Find where the given text appears and provide that cell's center as [X, Y] coordinate. 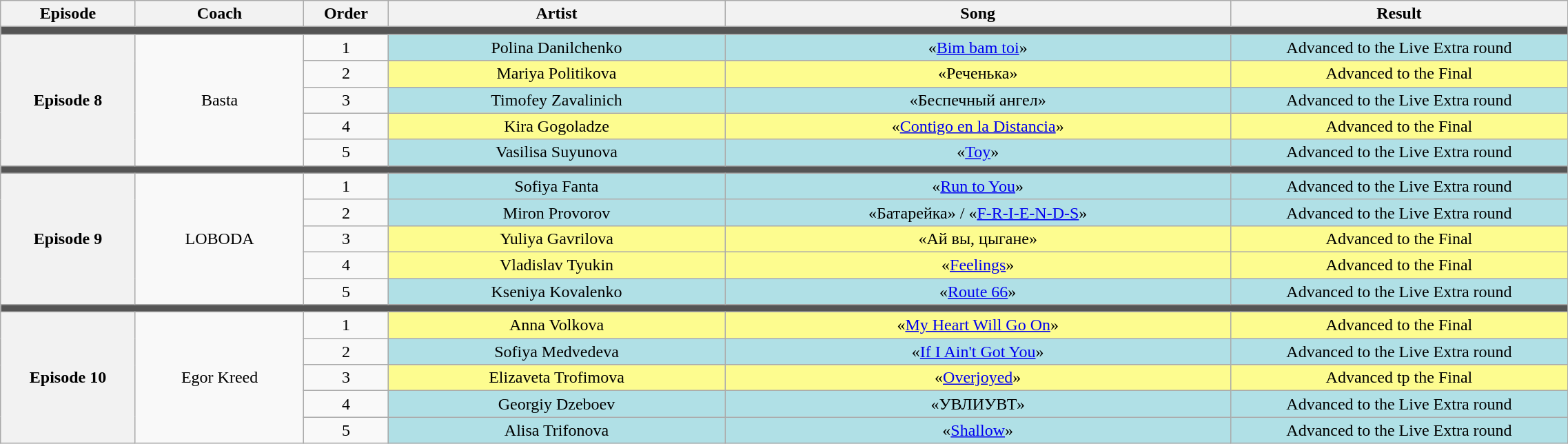
Episode [68, 14]
«Батарейка» / «F-R-I-E-N-D-S» [977, 212]
Vladislav Tyukin [557, 265]
«If I Ain't Got You» [977, 352]
Sofiya Medvedeva [557, 352]
Episode 8 [68, 100]
«Contigo en la Distancia» [977, 126]
LOBODA [219, 239]
Result [1399, 14]
Elizaveta Trofimova [557, 378]
Coach [219, 14]
Mariya Politikova [557, 74]
«УВЛИУВТ» [977, 404]
Georgiy Dzeboev [557, 404]
«Feelings» [977, 265]
«My Heart Will Go On» [977, 325]
Advanced tp the Final [1399, 378]
Sofiya Fanta [557, 186]
Order [346, 14]
Episode 9 [68, 239]
Anna Volkova [557, 325]
Alisa Trifonova [557, 430]
Egor Kreed [219, 378]
«Shallow» [977, 430]
Vasilisa Suyunova [557, 152]
«Bim bam toi» [977, 48]
Polina Danilchenko [557, 48]
«Toy» [977, 152]
Episode 10 [68, 378]
«Реченька» [977, 74]
Song [977, 14]
Yuliya Gavrilova [557, 239]
Basta [219, 100]
Kira Gogoladze [557, 126]
«Run to You» [977, 186]
«Беспечный ангел» [977, 100]
Artist [557, 14]
«Ай вы, цыгане» [977, 239]
Timofey Zavalinich [557, 100]
«Overjoyed» [977, 378]
Miron Provorov [557, 212]
Kseniya Kovalenko [557, 292]
«Route 66» [977, 292]
